Determine the [x, y] coordinate at the center of the cell enclosing the given text.  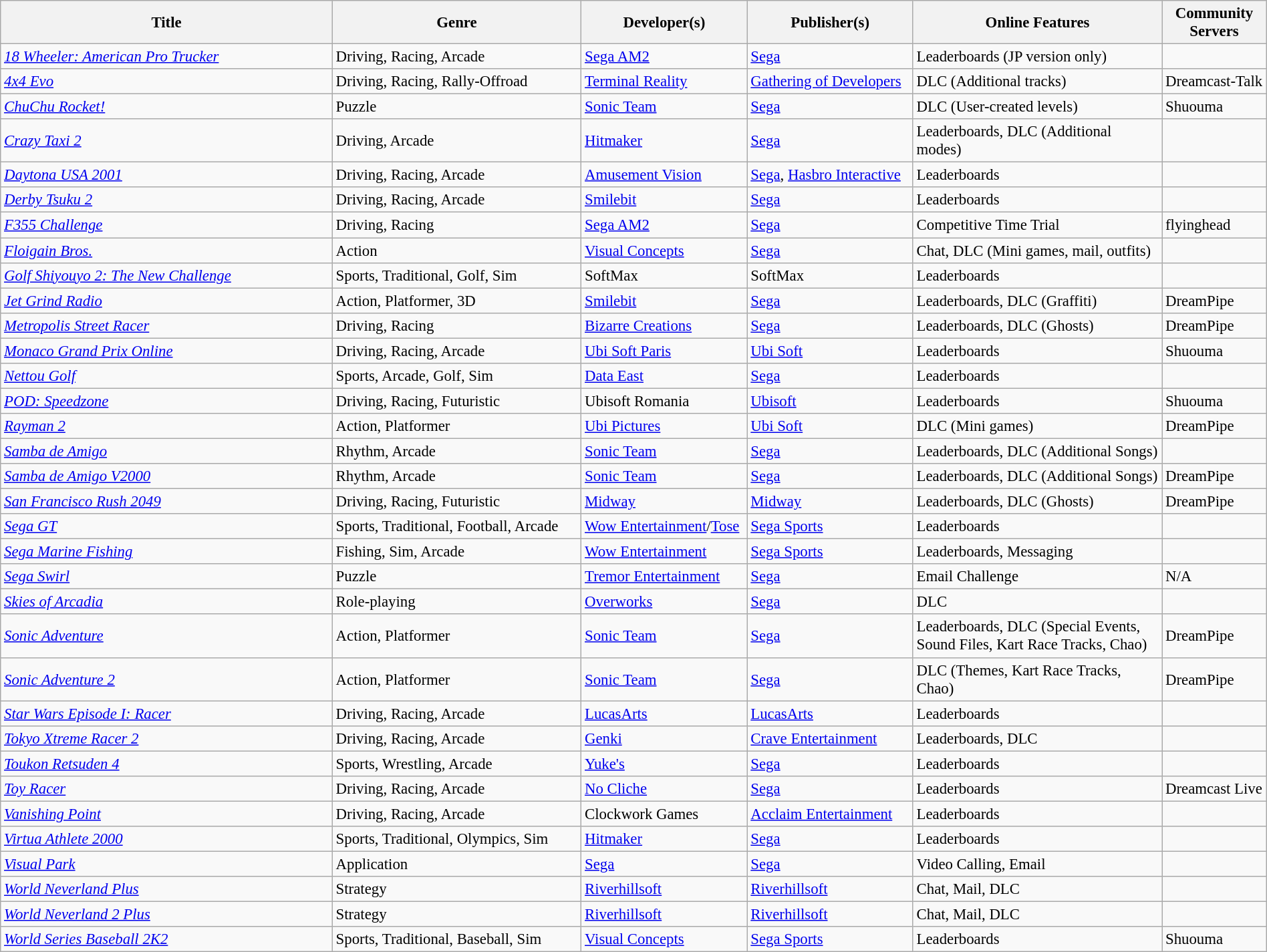
Developer(s) [664, 23]
Leaderboards (JP version only) [1037, 57]
Sports, Traditional, Olympics, Sim [456, 839]
POD: Speedzone [167, 401]
Ubisoft [830, 401]
Toukon Retsuden 4 [167, 764]
Daytona USA 2001 [167, 175]
Rayman 2 [167, 426]
Competitive Time Trial [1037, 225]
Monaco Grand Prix Online [167, 351]
ChuChu Rocket! [167, 107]
Clockwork Games [664, 814]
Online Features [1037, 23]
Genki [664, 738]
Visual Park [167, 864]
Virtua Athlete 2000 [167, 839]
Sonic Adventure 2 [167, 679]
Leaderboards, DLC [1037, 738]
4x4 Evo [167, 82]
Samba de Amigo [167, 451]
World Neverland Plus [167, 889]
Email Challenge [1037, 577]
Chat, DLC (Mini games, mail, outfits) [1037, 251]
Driving, Arcade [456, 140]
Golf Shiyouyo 2: The New Challenge [167, 275]
World Series Baseball 2K2 [167, 939]
DLC (Themes, Kart Race Tracks, Chao) [1037, 679]
Title [167, 23]
Sports, Traditional, Baseball, Sim [456, 939]
Tremor Entertainment [664, 577]
Leaderboards, Messaging [1037, 552]
Metropolis Street Racer [167, 325]
Derby Tsuku 2 [167, 200]
DLC (User-created levels) [1037, 107]
Ubi Pictures [664, 426]
DLC (Additional tracks) [1037, 82]
Video Calling, Email [1037, 864]
Leaderboards, DLC (Special Events, Sound Files, Kart Race Tracks, Chao) [1037, 636]
Sega GT [167, 526]
Skies of Arcadia [167, 602]
Community Servers [1215, 23]
San Francisco Rush 2049 [167, 502]
Leaderboards, DLC (Additional modes) [1037, 140]
Sonic Adventure [167, 636]
DLC [1037, 602]
Nettou Golf [167, 376]
Driving, Racing, Rally-Offroad [456, 82]
flyinghead [1215, 225]
Dreamcast-Talk [1215, 82]
Terminal Reality [664, 82]
Ubi Soft Paris [664, 351]
Fishing, Sim, Arcade [456, 552]
Samba de Amigo V2000 [167, 476]
Sega Swirl [167, 577]
Amusement Vision [664, 175]
DLC (Mini games) [1037, 426]
Sports, Wrestling, Arcade [456, 764]
Jet Grind Radio [167, 301]
Sega, Hasbro Interactive [830, 175]
Wow Entertainment [664, 552]
Sports, Arcade, Golf, Sim [456, 376]
World Neverland 2 Plus [167, 915]
Yuke's [664, 764]
Dreamcast Live [1215, 789]
Acclaim Entertainment [830, 814]
Star Wars Episode I: Racer [167, 713]
18 Wheeler: American Pro Trucker [167, 57]
Leaderboards, DLC (Graffiti) [1037, 301]
Floigain Bros. [167, 251]
Bizarre Creations [664, 325]
Action [456, 251]
Role-playing [456, 602]
Tokyo Xtreme Racer 2 [167, 738]
Toy Racer [167, 789]
Action, Platformer, 3D [456, 301]
Genre [456, 23]
Publisher(s) [830, 23]
Sega Marine Fishing [167, 552]
Crazy Taxi 2 [167, 140]
Application [456, 864]
No Cliche [664, 789]
Vanishing Point [167, 814]
Data East [664, 376]
F355 Challenge [167, 225]
Crave Entertainment [830, 738]
Sports, Traditional, Golf, Sim [456, 275]
Gathering of Developers [830, 82]
Overworks [664, 602]
N/A [1215, 577]
Ubisoft Romania [664, 401]
Wow Entertainment/Tose [664, 526]
Sports, Traditional, Football, Arcade [456, 526]
